Scan for the cell matching the given text and deliver its [X, Y] coordinate at center. 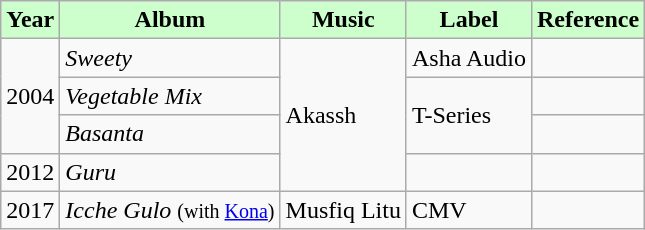
Basanta [170, 134]
Vegetable Mix [170, 96]
Guru [170, 172]
Sweety [170, 58]
Icche Gulo (with Kona) [170, 210]
T-Series [468, 115]
Akassh [343, 115]
Musfiq Litu [343, 210]
CMV [468, 210]
Year [30, 20]
2017 [30, 210]
Asha Audio [468, 58]
2012 [30, 172]
Reference [588, 20]
2004 [30, 96]
Music [343, 20]
Album [170, 20]
Label [468, 20]
